Capture the cell that displays the provided text and extract its (X, Y) central coordinate. 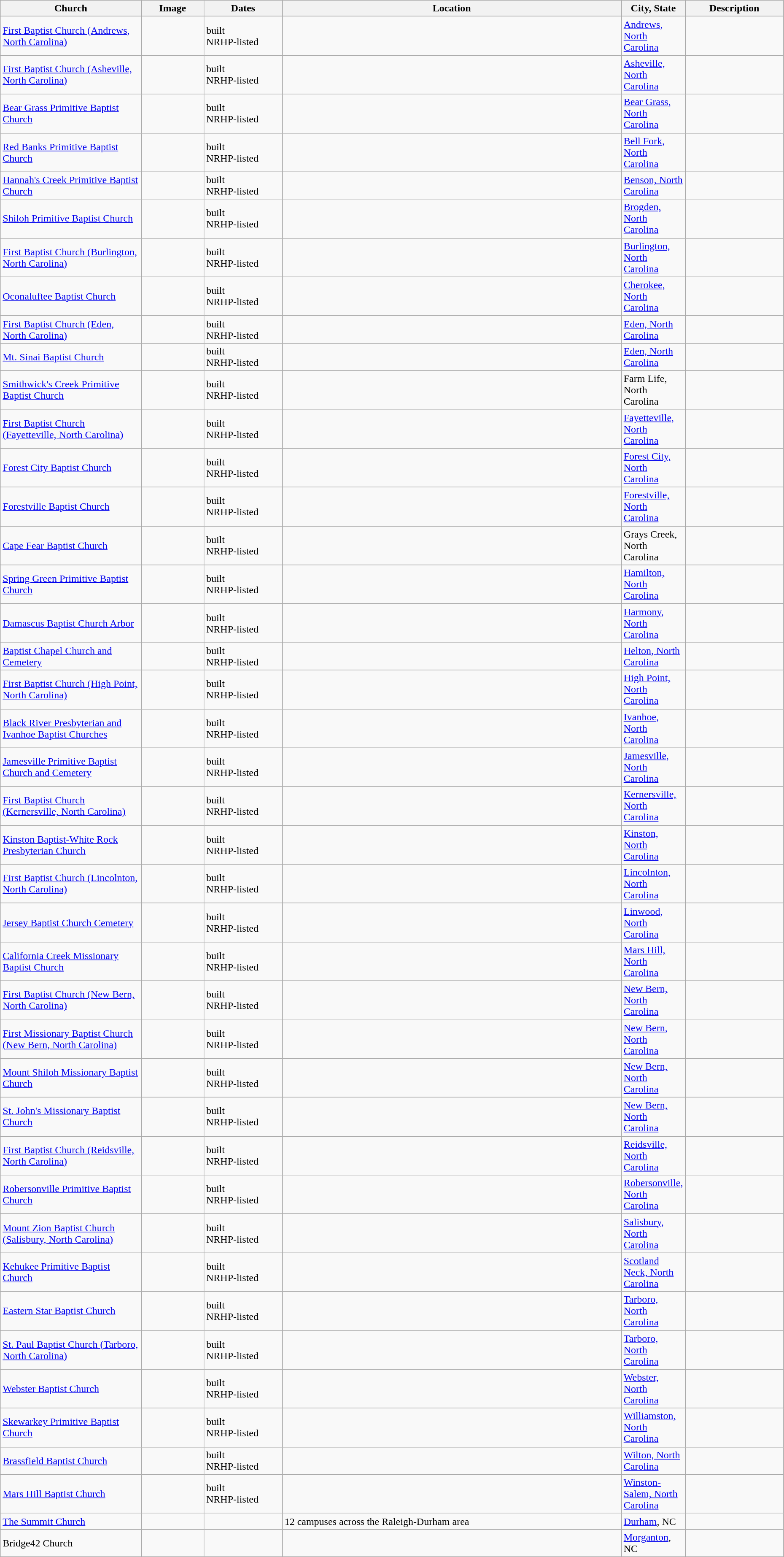
Wilton, North Carolina (653, 1461)
Ivanhoe, North Carolina (653, 728)
First Baptist Church (Lincolnton, North Carolina) (71, 884)
Shiloh Primitive Baptist Church (71, 219)
St. John's Missionary Baptist Church (71, 1117)
Robersonville Primitive Baptist Church (71, 1195)
Baptist Chapel Church and Cemetery (71, 657)
City, State (653, 8)
Morganton, NC (653, 1543)
Robersonville, North Carolina (653, 1195)
First Baptist Church (New Bern, North Carolina) (71, 1000)
Forest City, North Carolina (653, 468)
Damascus Baptist Church Arbor (71, 623)
Helton, North Carolina (653, 657)
St. Paul Baptist Church (Tarboro, North Carolina) (71, 1350)
Oconaluftee Baptist Church (71, 296)
Mars Hill Baptist Church (71, 1494)
Description (734, 8)
Dates (243, 8)
Linwood, North Carolina (653, 922)
Burlington, North Carolina (653, 257)
Williamston, North Carolina (653, 1427)
Hamilton, North Carolina (653, 584)
First Baptist Church (Burlington, North Carolina) (71, 257)
Church (71, 8)
Scotland Neck, North Carolina (653, 1272)
Forestville Baptist Church (71, 507)
The Summit Church (71, 1521)
Asheville, North Carolina (653, 75)
Mount Zion Baptist Church (Salisbury, North Carolina) (71, 1233)
Black River Presbyterian and Ivanhoe Baptist Churches (71, 728)
Jamesville Primitive Baptist Church and Cemetery (71, 767)
Fayetteville, North Carolina (653, 429)
Winston-Salem, North Carolina (653, 1494)
Bear Grass Primitive Baptist Church (71, 114)
First Baptist Church (Andrews, North Carolina) (71, 36)
First Baptist Church (Eden, North Carolina) (71, 329)
Image (173, 8)
Eastern Star Baptist Church (71, 1311)
Jersey Baptist Church Cemetery (71, 922)
Farm Life, North Carolina (653, 390)
Hannah's Creek Primitive Baptist Church (71, 186)
Cherokee, North Carolina (653, 296)
California Creek Missionary Baptist Church (71, 961)
Location (452, 8)
Red Banks Primitive Baptist Church (71, 152)
First Baptist Church (Reidsville, North Carolina) (71, 1156)
Brassfield Baptist Church (71, 1461)
First Baptist Church (High Point, North Carolina) (71, 689)
First Baptist Church (Asheville, North Carolina) (71, 75)
Jamesville, North Carolina (653, 767)
Benson, North Carolina (653, 186)
Forestville, North Carolina (653, 507)
Lincolnton, North Carolina (653, 884)
Kehukee Primitive Baptist Church (71, 1272)
Mt. Sinai Baptist Church (71, 357)
Mount Shiloh Missionary Baptist Church (71, 1078)
Webster, North Carolina (653, 1389)
Mars Hill, North Carolina (653, 961)
Kernersville, North Carolina (653, 806)
12 campuses across the Raleigh-Durham area (452, 1521)
Spring Green Primitive Baptist Church (71, 584)
Kinston Baptist-White Rock Presbyterian Church (71, 845)
First Baptist Church (Kernersville, North Carolina) (71, 806)
Forest City Baptist Church (71, 468)
Skewarkey Primitive Baptist Church (71, 1427)
Bear Grass, North Carolina (653, 114)
Brogden, North Carolina (653, 219)
Webster Baptist Church (71, 1389)
First Missionary Baptist Church (New Bern, North Carolina) (71, 1039)
Salisbury, North Carolina (653, 1233)
Kinston, North Carolina (653, 845)
Bridge42 Church (71, 1543)
Reidsville, North Carolina (653, 1156)
High Point, North Carolina (653, 689)
Grays Creek, North Carolina (653, 546)
Andrews, North Carolina (653, 36)
Harmony, North Carolina (653, 623)
Bell Fork, North Carolina (653, 152)
First Baptist Church (Fayetteville, North Carolina) (71, 429)
Smithwick's Creek Primitive Baptist Church (71, 390)
Durham, NC (653, 1521)
Cape Fear Baptist Church (71, 546)
